Capture the cell that displays the provided text and extract its [X, Y] central coordinate. 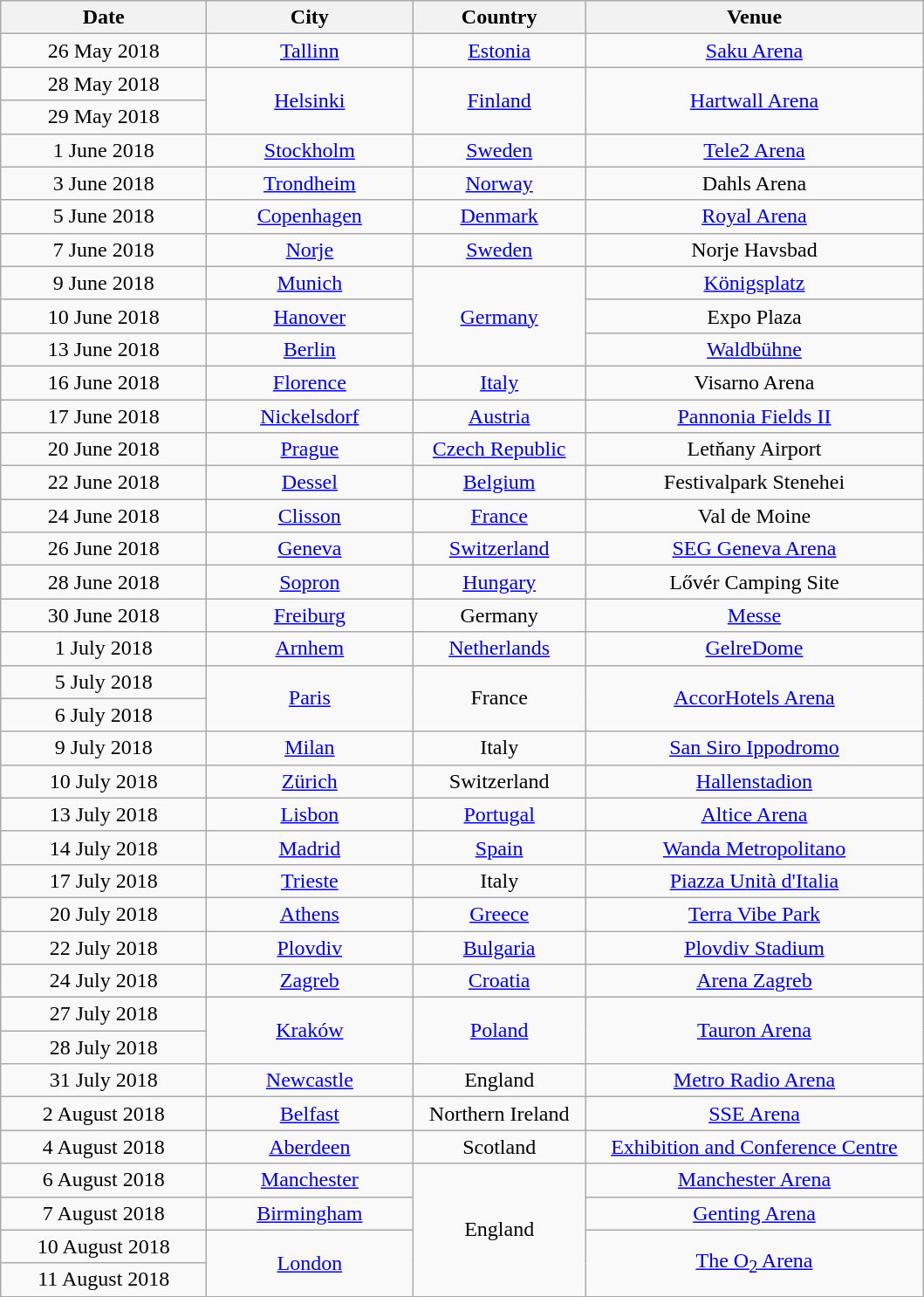
Freiburg [310, 615]
20 July 2018 [104, 914]
Tele2 Arena [754, 150]
Hanover [310, 316]
16 June 2018 [104, 382]
Visarno Arena [754, 382]
Prague [310, 449]
Paris [310, 698]
Florence [310, 382]
10 August 2018 [104, 1246]
17 June 2018 [104, 416]
Greece [499, 914]
7 August 2018 [104, 1213]
Saku Arena [754, 51]
Königsplatz [754, 283]
Nickelsdorf [310, 416]
Geneva [310, 549]
9 July 2018 [104, 748]
Denmark [499, 216]
Poland [499, 1031]
Exhibition and Conference Centre [754, 1147]
Austria [499, 416]
31 July 2018 [104, 1081]
Aberdeen [310, 1147]
Berlin [310, 349]
24 July 2018 [104, 981]
Bulgaria [499, 947]
Dessel [310, 483]
Norje Havsbad [754, 250]
Hartwall Arena [754, 100]
Croatia [499, 981]
Date [104, 17]
Newcastle [310, 1081]
11 August 2018 [104, 1280]
10 July 2018 [104, 781]
Plovdiv [310, 947]
Belgium [499, 483]
Manchester [310, 1180]
17 July 2018 [104, 881]
Munich [310, 283]
20 June 2018 [104, 449]
Pannonia Fields II [754, 416]
22 June 2018 [104, 483]
Manchester Arena [754, 1180]
Dahls Arena [754, 183]
Royal Arena [754, 216]
Messe [754, 615]
Tauron Arena [754, 1031]
Hallenstadion [754, 781]
Altice Arena [754, 814]
Val de Moine [754, 516]
Piazza Unità d'Italia [754, 881]
Zagreb [310, 981]
AccorHotels Arena [754, 698]
Zürich [310, 781]
Trondheim [310, 183]
Festivalpark Stenehei [754, 483]
SEG Geneva Arena [754, 549]
Expo Plaza [754, 316]
30 June 2018 [104, 615]
Norje [310, 250]
14 July 2018 [104, 848]
Estonia [499, 51]
7 June 2018 [104, 250]
5 June 2018 [104, 216]
13 July 2018 [104, 814]
Waldbühne [754, 349]
26 June 2018 [104, 549]
Country [499, 17]
9 June 2018 [104, 283]
4 August 2018 [104, 1147]
Madrid [310, 848]
Birmingham [310, 1213]
Metro Radio Arena [754, 1081]
Plovdiv Stadium [754, 947]
Hungary [499, 582]
Helsinki [310, 100]
The O2 Arena [754, 1263]
Milan [310, 748]
1 June 2018 [104, 150]
Northern Ireland [499, 1114]
Letňany Airport [754, 449]
5 July 2018 [104, 682]
26 May 2018 [104, 51]
27 July 2018 [104, 1014]
Scotland [499, 1147]
Arena Zagreb [754, 981]
Trieste [310, 881]
28 May 2018 [104, 84]
Venue [754, 17]
Kraków [310, 1031]
Clisson [310, 516]
Athens [310, 914]
Sopron [310, 582]
28 July 2018 [104, 1047]
Netherlands [499, 648]
London [310, 1263]
Arnhem [310, 648]
Spain [499, 848]
24 June 2018 [104, 516]
Norway [499, 183]
Finland [499, 100]
6 July 2018 [104, 715]
3 June 2018 [104, 183]
City [310, 17]
28 June 2018 [104, 582]
Portugal [499, 814]
Copenhagen [310, 216]
GelreDome [754, 648]
22 July 2018 [104, 947]
6 August 2018 [104, 1180]
13 June 2018 [104, 349]
Tallinn [310, 51]
Wanda Metropolitano [754, 848]
Stockholm [310, 150]
SSE Arena [754, 1114]
Terra Vibe Park [754, 914]
10 June 2018 [104, 316]
29 May 2018 [104, 117]
San Siro Ippodromo [754, 748]
Belfast [310, 1114]
1 July 2018 [104, 648]
Genting Arena [754, 1213]
2 August 2018 [104, 1114]
Czech Republic [499, 449]
Lisbon [310, 814]
Lővér Camping Site [754, 582]
